For the text-containing cell, return its midpoint in [X, Y] coordinate format. 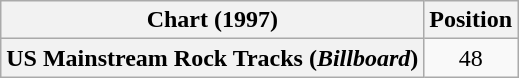
Chart (1997) [212, 20]
US Mainstream Rock Tracks (Billboard) [212, 58]
48 [471, 58]
Position [471, 20]
